Identify which cell holds the provided text, then report its (X, Y) central coordinate. 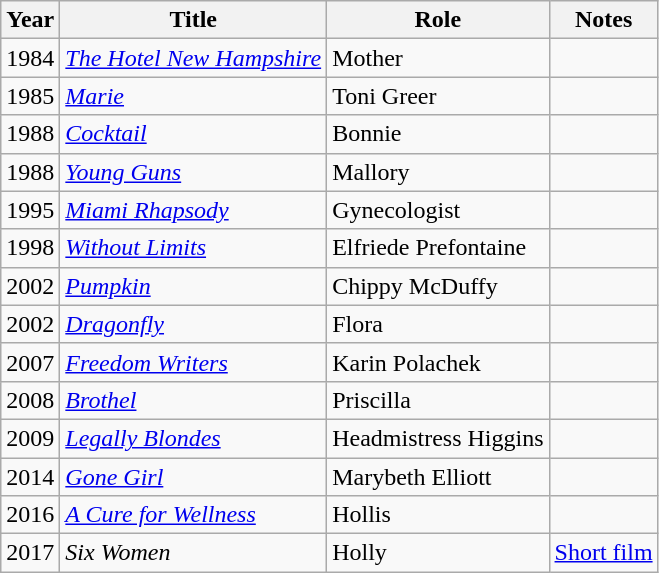
A Cure for Wellness (194, 515)
Role (438, 20)
Gone Girl (194, 477)
Bonnie (438, 134)
2014 (30, 477)
Chippy McDuffy (438, 286)
Marybeth Elliott (438, 477)
Cocktail (194, 134)
Marie (194, 96)
Flora (438, 324)
Priscilla (438, 400)
Short film (604, 553)
Gynecologist (438, 210)
1985 (30, 96)
Pumpkin (194, 286)
Freedom Writers (194, 362)
Dragonfly (194, 324)
Mallory (438, 172)
Miami Rhapsody (194, 210)
Hollis (438, 515)
Legally Blondes (194, 438)
Elfriede Prefontaine (438, 248)
Toni Greer (438, 96)
1984 (30, 58)
Without Limits (194, 248)
Notes (604, 20)
1998 (30, 248)
2007 (30, 362)
2016 (30, 515)
Mother (438, 58)
Brothel (194, 400)
2009 (30, 438)
1995 (30, 210)
Headmistress Higgins (438, 438)
Six Women (194, 553)
2017 (30, 553)
Karin Polachek (438, 362)
Holly (438, 553)
Young Guns (194, 172)
2008 (30, 400)
Year (30, 20)
Title (194, 20)
The Hotel New Hampshire (194, 58)
